Provide the [x, y] coordinate of the cell's center where the given text is located.  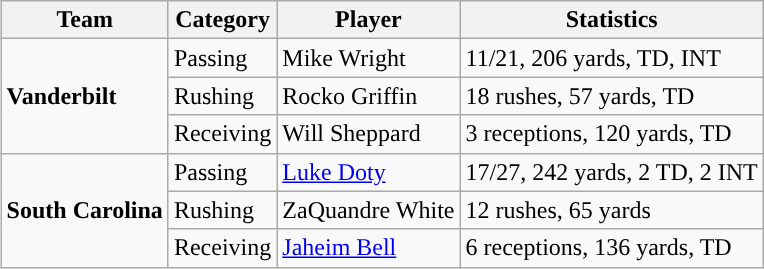
Jaheim Bell [368, 248]
Luke Doty [368, 172]
ZaQuandre White [368, 210]
11/21, 206 yards, TD, INT [612, 58]
Category [222, 20]
Vanderbilt [84, 96]
Team [84, 20]
Will Sheppard [368, 134]
3 receptions, 120 yards, TD [612, 134]
Statistics [612, 20]
South Carolina [84, 210]
18 rushes, 57 yards, TD [612, 96]
6 receptions, 136 yards, TD [612, 248]
12 rushes, 65 yards [612, 210]
17/27, 242 yards, 2 TD, 2 INT [612, 172]
Player [368, 20]
Rocko Griffin [368, 96]
Mike Wright [368, 58]
